For the text-containing cell, return its midpoint in (X, Y) coordinate format. 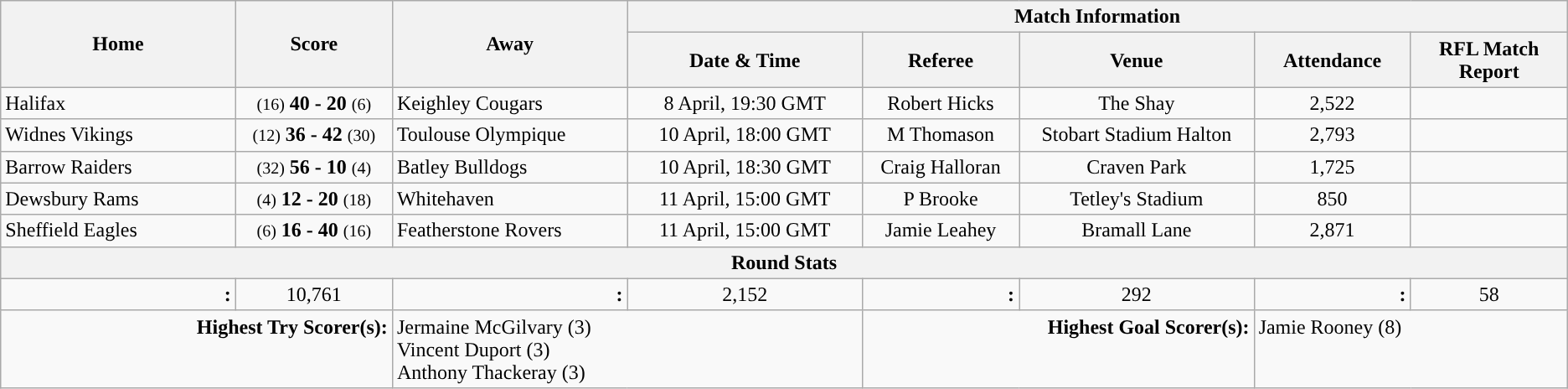
2,871 (1332, 231)
10 April, 18:30 GMT (745, 167)
(16) 40 - 20 (6) (313, 103)
Batley Bulldogs (509, 167)
Jamie Rooney (8) (1411, 349)
Tetley's Stadium (1137, 199)
Match Information (1097, 17)
Barrow Raiders (119, 167)
Halifax (119, 103)
Toulouse Olympique (509, 135)
58 (1489, 294)
(32) 56 - 10 (4) (313, 167)
2,152 (745, 294)
RFL Match Report (1489, 60)
Whitehaven (509, 199)
M Thomason (940, 135)
Date & Time (745, 60)
2,793 (1332, 135)
P Brooke (940, 199)
The Shay (1137, 103)
Away (509, 44)
Craven Park (1137, 167)
850 (1332, 199)
Keighley Cougars (509, 103)
Stobart Stadium Halton (1137, 135)
10,761 (313, 294)
Bramall Lane (1137, 231)
Dewsbury Rams (119, 199)
2,522 (1332, 103)
Jamie Leahey (940, 231)
Widnes Vikings (119, 135)
8 April, 19:30 GMT (745, 103)
(6) 16 - 40 (16) (313, 231)
Highest Try Scorer(s): (197, 349)
(12) 36 - 42 (30) (313, 135)
Jermaine McGilvary (3) Vincent Duport (3) Anthony Thackeray (3) (627, 349)
Referee (940, 60)
Craig Halloran (940, 167)
Venue (1137, 60)
Featherstone Rovers (509, 231)
Home (119, 44)
(4) 12 - 20 (18) (313, 199)
Attendance (1332, 60)
1,725 (1332, 167)
Round Stats (784, 262)
292 (1137, 294)
10 April, 18:00 GMT (745, 135)
Robert Hicks (940, 103)
Score (313, 44)
Highest Goal Scorer(s): (1058, 349)
Sheffield Eagles (119, 231)
